Find where the given text appears and provide that cell's center as [x, y] coordinate. 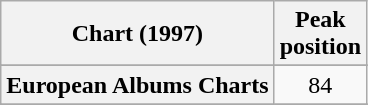
Peakposition [320, 34]
84 [320, 85]
European Albums Charts [138, 85]
Chart (1997) [138, 34]
